Capture the cell that displays the provided text and extract its (X, Y) central coordinate. 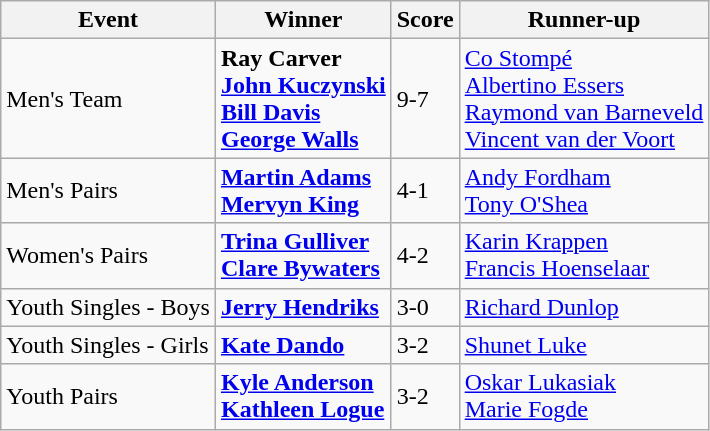
Martin AdamsMervyn King (303, 190)
Youth Singles - Boys (108, 307)
Kate Dando (303, 345)
Co StompéAlbertino EssersRaymond van BarneveldVincent van der Voort (584, 98)
4-1 (425, 190)
Trina GulliverClare Bywaters (303, 256)
Event (108, 20)
Richard Dunlop (584, 307)
Karin KrappenFrancis Hoenselaar (584, 256)
3-0 (425, 307)
Jerry Hendriks (303, 307)
Men's Team (108, 98)
Andy FordhamTony O'Shea (584, 190)
Runner-up (584, 20)
Oskar LukasiakMarie Fogde (584, 396)
Shunet Luke (584, 345)
Winner (303, 20)
Youth Singles - Girls (108, 345)
Ray CarverJohn KuczynskiBill DavisGeorge Walls (303, 98)
9-7 (425, 98)
Youth Pairs (108, 396)
Men's Pairs (108, 190)
Kyle AndersonKathleen Logue (303, 396)
Score (425, 20)
Women's Pairs (108, 256)
4-2 (425, 256)
